Search for the cell housing the specified text and yield its (x, y) center coordinate. 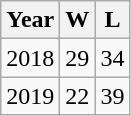
2018 (30, 58)
22 (78, 96)
W (78, 20)
2019 (30, 96)
39 (112, 96)
L (112, 20)
29 (78, 58)
34 (112, 58)
Year (30, 20)
